Provide the (X, Y) coordinate of the cell's center where the given text is located.  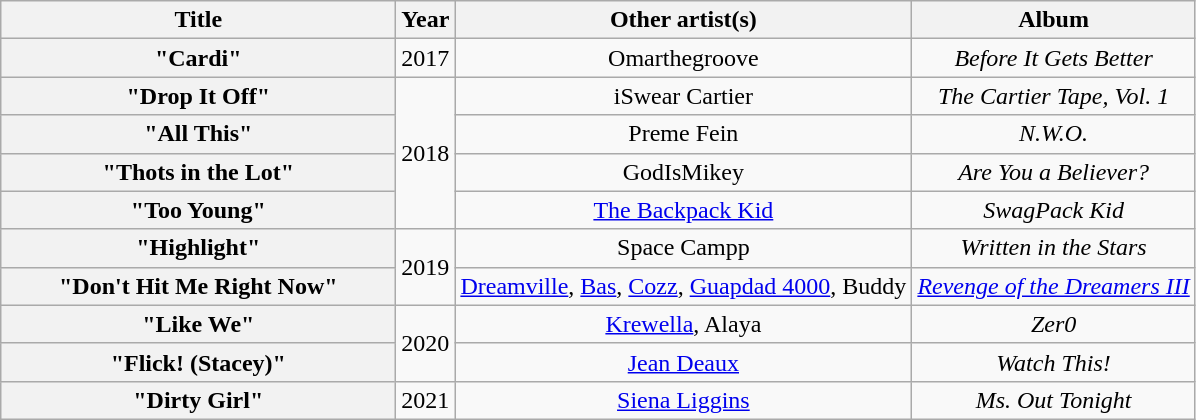
"Don't Hit Me Right Now" (198, 286)
N.W.O. (1054, 134)
2020 (426, 343)
Omarthegroove (684, 58)
Zer0 (1054, 324)
Before It Gets Better (1054, 58)
Space Campp (684, 248)
Album (1054, 20)
2019 (426, 267)
Title (198, 20)
Written in the Stars (1054, 248)
Krewella, Alaya (684, 324)
2018 (426, 153)
2017 (426, 58)
Jean Deaux (684, 362)
2021 (426, 400)
Ms. Out Tonight (1054, 400)
"Cardi" (198, 58)
"Drop It Off" (198, 96)
"All This" (198, 134)
Preme Fein (684, 134)
iSwear Cartier (684, 96)
GodIsMikey (684, 172)
"Dirty Girl" (198, 400)
"Too Young" (198, 210)
Revenge of the Dreamers III (1054, 286)
"Flick! (Stacey)" (198, 362)
SwagPack Kid (1054, 210)
Year (426, 20)
Dreamville, Bas, Cozz, Guapdad 4000, Buddy (684, 286)
"Thots in the Lot" (198, 172)
Other artist(s) (684, 20)
"Highlight" (198, 248)
Siena Liggins (684, 400)
The Cartier Tape, Vol. 1 (1054, 96)
"Like We" (198, 324)
The Backpack Kid (684, 210)
Watch This! (1054, 362)
Are You a Believer? (1054, 172)
